Capture the cell that displays the provided text and extract its (x, y) central coordinate. 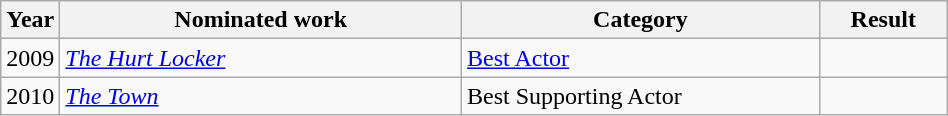
The Hurt Locker (261, 58)
2009 (30, 58)
Best Actor (641, 58)
The Town (261, 96)
Result (883, 20)
Year (30, 20)
Nominated work (261, 20)
Category (641, 20)
Best Supporting Actor (641, 96)
2010 (30, 96)
